Find where the given text appears and provide that cell's center as [X, Y] coordinate. 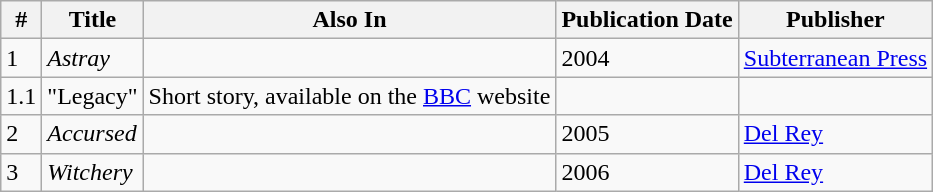
2006 [647, 172]
2 [22, 134]
1 [22, 58]
Publication Date [647, 20]
"Legacy" [92, 96]
2004 [647, 58]
Astray [92, 58]
2005 [647, 134]
Also In [350, 20]
3 [22, 172]
1.1 [22, 96]
Publisher [835, 20]
Title [92, 20]
Subterranean Press [835, 58]
Short story, available on the BBC website [350, 96]
Accursed [92, 134]
Witchery [92, 172]
# [22, 20]
